Determine the (X, Y) coordinate at the center of the cell enclosing the given text.  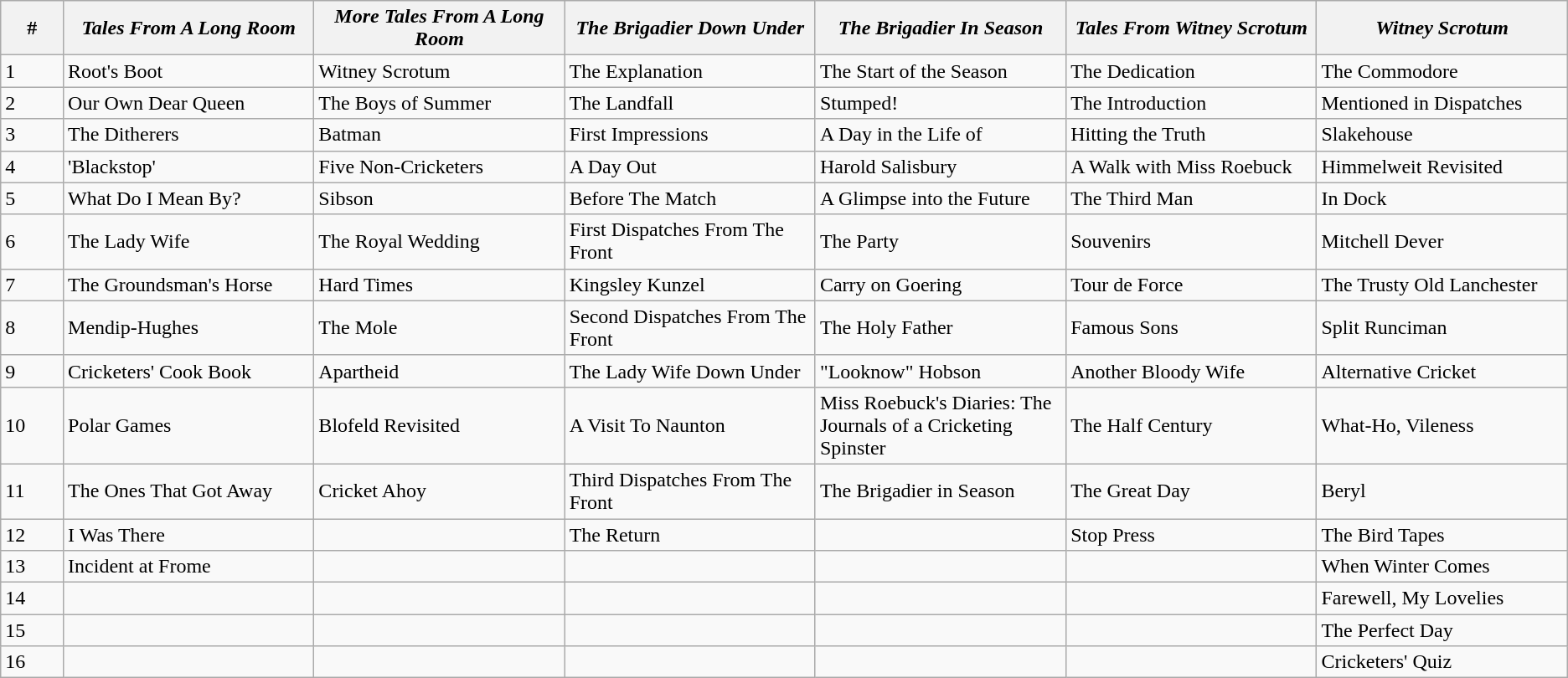
14 (32, 598)
9 (32, 371)
The Introduction (1191, 103)
Root's Boot (189, 71)
Cricketers' Cook Book (189, 371)
Apartheid (439, 371)
The Bird Tapes (1442, 535)
The Groundsman's Horse (189, 285)
Famous Sons (1191, 328)
3 (32, 135)
Tales From Witney Scrotum (1191, 28)
I Was There (189, 535)
Polar Games (189, 425)
15 (32, 630)
Harold Salisbury (940, 167)
Batman (439, 135)
A Glimpse into the Future (940, 198)
What Do I Mean By? (189, 198)
The Half Century (1191, 425)
Alternative Cricket (1442, 371)
Mitchell Dever (1442, 241)
Souvenirs (1191, 241)
In Dock (1442, 198)
The Return (690, 535)
7 (32, 285)
Blofeld Revisited (439, 425)
The Royal Wedding (439, 241)
# (32, 28)
13 (32, 567)
Stumped! (940, 103)
A Day Out (690, 167)
Cricket Ahoy (439, 491)
The Ditherers (189, 135)
"Looknow" Hobson (940, 371)
When Winter Comes (1442, 567)
The Start of the Season (940, 71)
First Impressions (690, 135)
Himmelweit Revisited (1442, 167)
Hitting the Truth (1191, 135)
10 (32, 425)
Split Runciman (1442, 328)
The Trusty Old Lanchester (1442, 285)
11 (32, 491)
4 (32, 167)
The Lady Wife Down Under (690, 371)
Stop Press (1191, 535)
The Landfall (690, 103)
Hard Times (439, 285)
'Blackstop' (189, 167)
The Explanation (690, 71)
Tour de Force (1191, 285)
Miss Roebuck's Diaries: The Journals of a Cricketing Spinster (940, 425)
The Ones That Got Away (189, 491)
The Commodore (1442, 71)
The Brigadier In Season (940, 28)
6 (32, 241)
The Perfect Day (1442, 630)
Carry on Goering (940, 285)
Third Dispatches From The Front (690, 491)
Beryl (1442, 491)
Cricketers' Quiz (1442, 662)
Sibson (439, 198)
The Dedication (1191, 71)
Mendip-Hughes (189, 328)
Incident at Frome (189, 567)
A Day in the Life of (940, 135)
The Mole (439, 328)
First Dispatches From The Front (690, 241)
Slakehouse (1442, 135)
A Visit To Naunton (690, 425)
The Boys of Summer (439, 103)
The Holy Father (940, 328)
Our Own Dear Queen (189, 103)
1 (32, 71)
Five Non-Cricketers (439, 167)
16 (32, 662)
12 (32, 535)
2 (32, 103)
Mentioned in Dispatches (1442, 103)
The Brigadier in Season (940, 491)
A Walk with Miss Roebuck (1191, 167)
The Lady Wife (189, 241)
Second Dispatches From The Front (690, 328)
The Third Man (1191, 198)
The Party (940, 241)
What-Ho, Vileness (1442, 425)
Tales From A Long Room (189, 28)
8 (32, 328)
The Great Day (1191, 491)
More Tales From A Long Room (439, 28)
5 (32, 198)
Another Bloody Wife (1191, 371)
Before The Match (690, 198)
Farewell, My Lovelies (1442, 598)
Kingsley Kunzel (690, 285)
The Brigadier Down Under (690, 28)
